For the text-containing cell, return its midpoint in (X, Y) coordinate format. 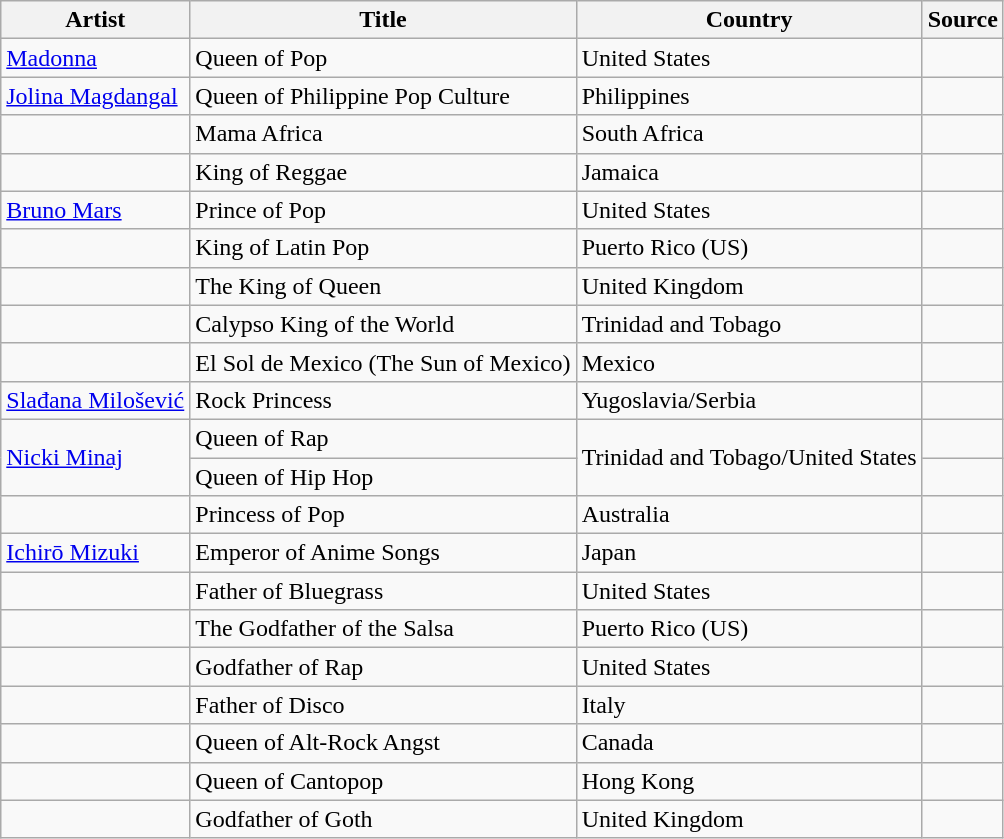
Godfather of Rap (383, 667)
Hong Kong (749, 781)
Rock Princess (383, 400)
Princess of Pop (383, 515)
Ichirō Mizuki (96, 553)
Trinidad and Tobago (749, 324)
Mama Africa (383, 134)
Jamaica (749, 172)
Father of Disco (383, 705)
Queen of Hip Hop (383, 477)
Title (383, 20)
Queen of Cantopop (383, 781)
Nicki Minaj (96, 457)
Jolina Magdangal (96, 96)
Queen of Alt-Rock Angst (383, 743)
Madonna (96, 58)
Mexico (749, 362)
Queen of Philippine Pop Culture (383, 96)
Father of Bluegrass (383, 591)
Prince of Pop (383, 210)
Slađana Milošević (96, 400)
El Sol de Mexico (The Sun of Mexico) (383, 362)
Trinidad and Tobago/United States (749, 457)
Artist (96, 20)
King of Latin Pop (383, 248)
Australia (749, 515)
Canada (749, 743)
Bruno Mars (96, 210)
Calypso King of the World (383, 324)
Philippines (749, 96)
Queen of Rap (383, 438)
Godfather of Goth (383, 819)
Queen of Pop (383, 58)
Yugoslavia/Serbia (749, 400)
South Africa (749, 134)
The King of Queen (383, 286)
The Godfather of the Salsa (383, 629)
Japan (749, 553)
Italy (749, 705)
Country (749, 20)
Source (962, 20)
King of Reggae (383, 172)
Emperor of Anime Songs (383, 553)
